For the text-containing cell, return its midpoint in (X, Y) coordinate format. 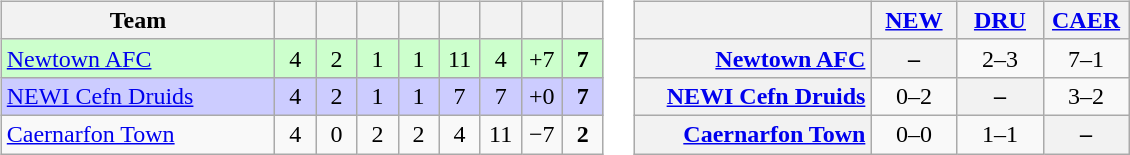
0–0 (914, 134)
Team (138, 20)
1–1 (1000, 134)
+0 (542, 96)
7–1 (1086, 58)
3–2 (1086, 96)
−7 (542, 134)
NEW (914, 20)
+7 (542, 58)
2–3 (1000, 58)
DRU (1000, 20)
0 (336, 134)
CAER (1086, 20)
0–2 (914, 96)
